Capture the cell that displays the provided text and extract its [X, Y] central coordinate. 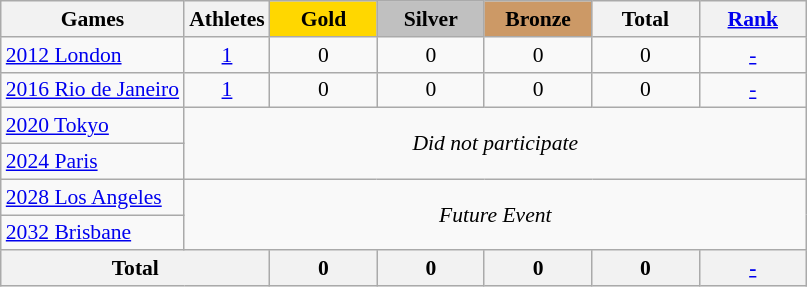
2020 Tokyo [92, 126]
Gold [324, 19]
2028 Los Angeles [92, 197]
Rank [752, 19]
Future Event [495, 214]
2032 Brisbane [92, 233]
Silver [430, 19]
Bronze [538, 19]
Did not participate [495, 144]
2016 Rio de Janeiro [92, 90]
2012 London [92, 55]
2024 Paris [92, 162]
Games [92, 19]
Athletes [227, 19]
